Provide the [x, y] coordinate of the cell's center where the given text is located.  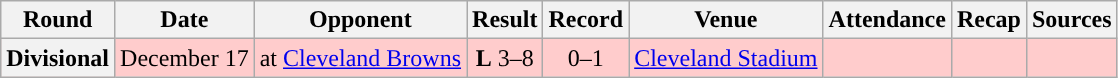
Round [58, 20]
Date [185, 20]
Opponent [360, 20]
Cleveland Stadium [726, 58]
L 3–8 [505, 58]
Recap [988, 20]
Divisional [58, 58]
Result [505, 20]
Record [586, 20]
0–1 [586, 58]
December 17 [185, 58]
Sources [1072, 20]
Venue [726, 20]
at Cleveland Browns [360, 58]
Attendance [887, 20]
